Return [x, y] of the center of cell containing provided text 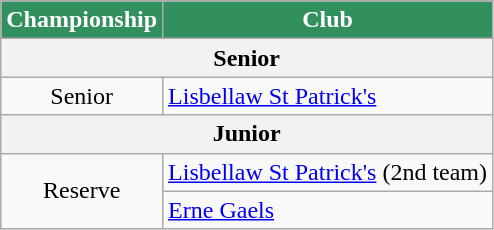
Junior [247, 134]
Reserve [82, 191]
Lisbellaw St Patrick's [328, 96]
Championship [82, 20]
Lisbellaw St Patrick's (2nd team) [328, 172]
Club [328, 20]
Erne Gaels [328, 210]
